Output the (X, Y) coordinate of the center of the cell containing the given text.  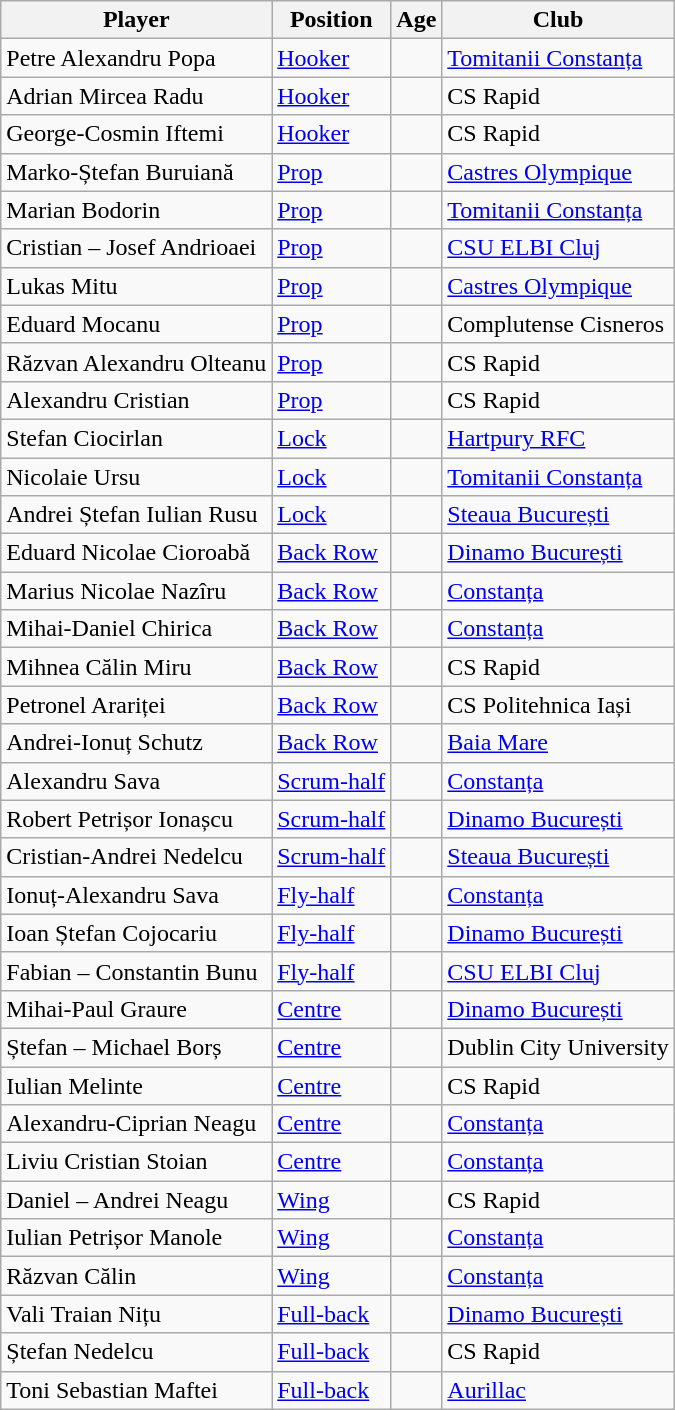
Ionuț-Alexandru Sava (136, 895)
Petronel Arariței (136, 705)
Marian Bodorin (136, 210)
Fabian – Constantin Bunu (136, 971)
Toni Sebastian Maftei (136, 1390)
Hartpury RFC (558, 438)
Vali Traian Nițu (136, 1314)
Club (558, 20)
Alexandru-Ciprian Neagu (136, 1124)
Cristian-Andrei Nedelcu (136, 857)
Aurillac (558, 1390)
Age (416, 20)
Nicolaie Ursu (136, 477)
Eduard Nicolae Cioroabă (136, 553)
Iulian Petrișor Manole (136, 1238)
Baia Mare (558, 743)
Daniel – Andrei Neagu (136, 1200)
Ioan Ștefan Cojocariu (136, 933)
Mihai-Daniel Chirica (136, 629)
Stefan Ciocirlan (136, 438)
Iulian Melinte (136, 1085)
Robert Petrișor Ionașcu (136, 819)
Mihnea Călin Miru (136, 667)
Marko-Ștefan Buruiană (136, 172)
Liviu Cristian Stoian (136, 1162)
Lukas Mitu (136, 286)
Position (332, 20)
Răzvan Alexandru Olteanu (136, 362)
Eduard Mocanu (136, 324)
Ștefan Nedelcu (136, 1352)
Andrei-Ionuț Schutz (136, 743)
CS Politehnica Iași (558, 705)
Ștefan – Michael Borș (136, 1047)
Player (136, 20)
Alexandru Cristian (136, 400)
Marius Nicolae Nazîru (136, 591)
Răzvan Călin (136, 1276)
Mihai-Paul Graure (136, 1009)
Cristian – Josef Andrioaei (136, 248)
Petre Alexandru Popa (136, 58)
Adrian Mircea Radu (136, 96)
Complutense Cisneros (558, 324)
Alexandru Sava (136, 781)
Dublin City University (558, 1047)
Andrei Ștefan Iulian Rusu (136, 515)
George-Cosmin Iftemi (136, 134)
